Determine the (x, y) coordinate at the center of the cell enclosing the given text.  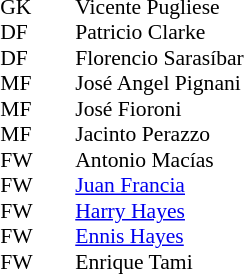
Jacinto Perazzo (159, 135)
José Angel Pignani (159, 83)
José Fioroni (159, 109)
Antonio Macías (159, 160)
Ennis Hayes (159, 237)
Florencio Sarasíbar (159, 58)
Patricio Clarke (159, 33)
Juan Francia (159, 185)
Harry Hayes (159, 211)
